Search for the cell housing the specified text and yield its (X, Y) center coordinate. 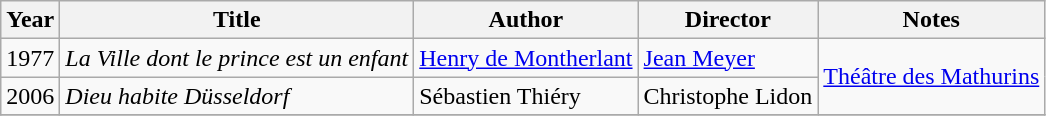
2006 (30, 96)
Notes (932, 20)
Year (30, 20)
Director (728, 20)
La Ville dont le prince est un enfant (237, 58)
Henry de Montherlant (526, 58)
Christophe Lidon (728, 96)
Author (526, 20)
Dieu habite Düsseldorf (237, 96)
Sébastien Thiéry (526, 96)
Title (237, 20)
Jean Meyer (728, 58)
Théâtre des Mathurins (932, 77)
1977 (30, 58)
